Find where the given text appears and provide that cell's center as [X, Y] coordinate. 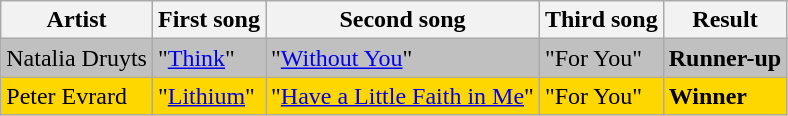
Natalia Druyts [77, 58]
Artist [77, 20]
Result [725, 20]
Second song [403, 20]
"Without You" [403, 58]
"Lithium" [208, 96]
Third song [601, 20]
Peter Evrard [77, 96]
"Think" [208, 58]
"Have a Little Faith in Me" [403, 96]
First song [208, 20]
Runner-up [725, 58]
Winner [725, 96]
